Scan for the cell matching the given text and deliver its [x, y] coordinate at center. 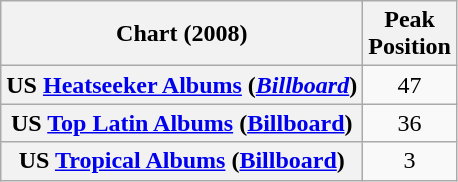
US Tropical Albums (Billboard) [182, 161]
Chart (2008) [182, 34]
US Heatseeker Albums (Billboard) [182, 85]
36 [410, 123]
US Top Latin Albums (Billboard) [182, 123]
47 [410, 85]
3 [410, 161]
Peak Position [410, 34]
